Extract the [x, y] coordinate from the center of the cell holding the provided text.  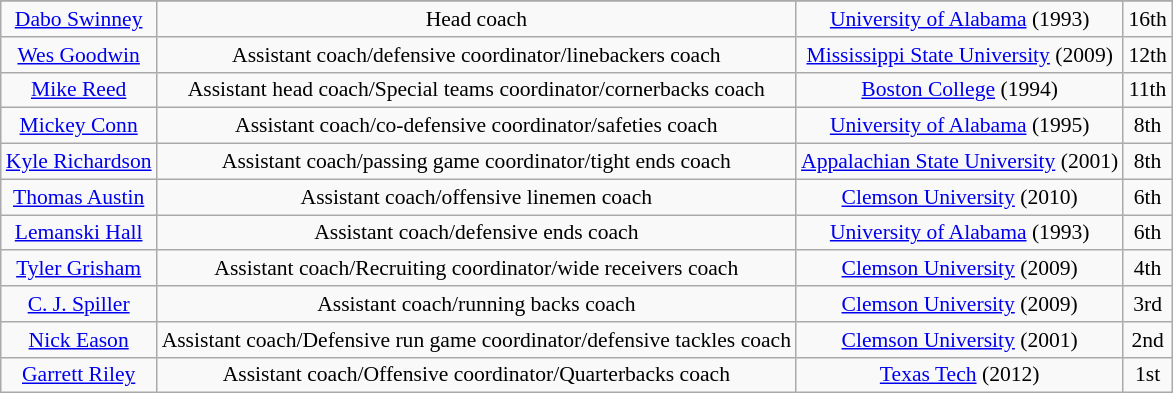
Assistant coach/offensive linemen coach [476, 197]
Dabo Swinney [79, 19]
Mickey Conn [79, 126]
Assistant coach/defensive coordinator/linebackers coach [476, 55]
11th [1148, 90]
Kyle Richardson [79, 162]
Thomas Austin [79, 197]
Texas Tech (2012) [960, 375]
Assistant coach/Recruiting coordinator/wide receivers coach [476, 269]
Mike Reed [79, 90]
Garrett Riley [79, 375]
University of Alabama (1995) [960, 126]
Assistant head coach/Special teams coordinator/cornerbacks coach [476, 90]
Boston College (1994) [960, 90]
Assistant coach/defensive ends coach [476, 233]
Mississippi State University (2009) [960, 55]
2nd [1148, 340]
12th [1148, 55]
1st [1148, 375]
Assistant coach/passing game coordinator/tight ends coach [476, 162]
Tyler Grisham [79, 269]
Head coach [476, 19]
Clemson University (2001) [960, 340]
Wes Goodwin [79, 55]
Lemanski Hall [79, 233]
Nick Eason [79, 340]
Assistant coach/Offensive coordinator/Quarterbacks coach [476, 375]
4th [1148, 269]
C. J. Spiller [79, 304]
Appalachian State University (2001) [960, 162]
Assistant coach/running backs coach [476, 304]
Clemson University (2010) [960, 197]
Assistant coach/co-defensive coordinator/safeties coach [476, 126]
Assistant coach/Defensive run game coordinator/defensive tackles coach [476, 340]
3rd [1148, 304]
16th [1148, 19]
